Locate the cell with the specified text and output its (x, y) center coordinate. 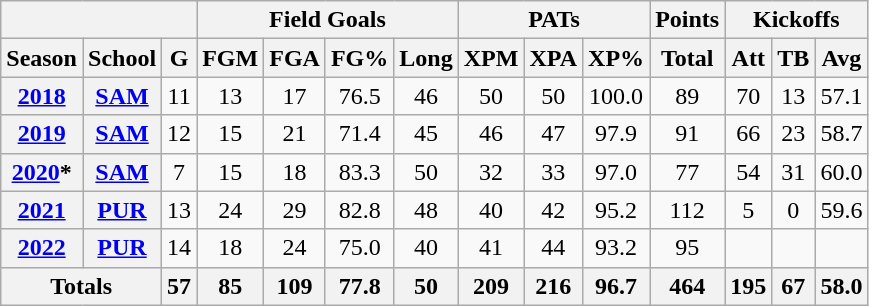
Field Goals (328, 20)
112 (688, 210)
Points (688, 20)
FGA (295, 58)
59.6 (842, 210)
0 (794, 210)
70 (748, 96)
97.9 (616, 134)
67 (794, 286)
77 (688, 172)
Season (42, 58)
Total (688, 58)
41 (491, 248)
PATs (554, 20)
60.0 (842, 172)
2019 (42, 134)
21 (295, 134)
71.4 (359, 134)
76.5 (359, 96)
95 (688, 248)
216 (554, 286)
XP% (616, 58)
Avg (842, 58)
47 (554, 134)
89 (688, 96)
209 (491, 286)
83.3 (359, 172)
48 (426, 210)
95.2 (616, 210)
44 (554, 248)
FGM (230, 58)
Long (426, 58)
Totals (82, 286)
17 (295, 96)
5 (748, 210)
Att (748, 58)
93.2 (616, 248)
66 (748, 134)
FG% (359, 58)
57 (180, 286)
58.0 (842, 286)
96.7 (616, 286)
XPA (554, 58)
82.8 (359, 210)
31 (794, 172)
91 (688, 134)
2020* (42, 172)
14 (180, 248)
12 (180, 134)
32 (491, 172)
45 (426, 134)
77.8 (359, 286)
33 (554, 172)
97.0 (616, 172)
57.1 (842, 96)
75.0 (359, 248)
2021 (42, 210)
109 (295, 286)
G (180, 58)
195 (748, 286)
23 (794, 134)
7 (180, 172)
464 (688, 286)
85 (230, 286)
2018 (42, 96)
42 (554, 210)
11 (180, 96)
Kickoffs (796, 20)
2022 (42, 248)
100.0 (616, 96)
School (122, 58)
29 (295, 210)
TB (794, 58)
XPM (491, 58)
58.7 (842, 134)
54 (748, 172)
